Scan for the cell matching the given text and deliver its [X, Y] coordinate at center. 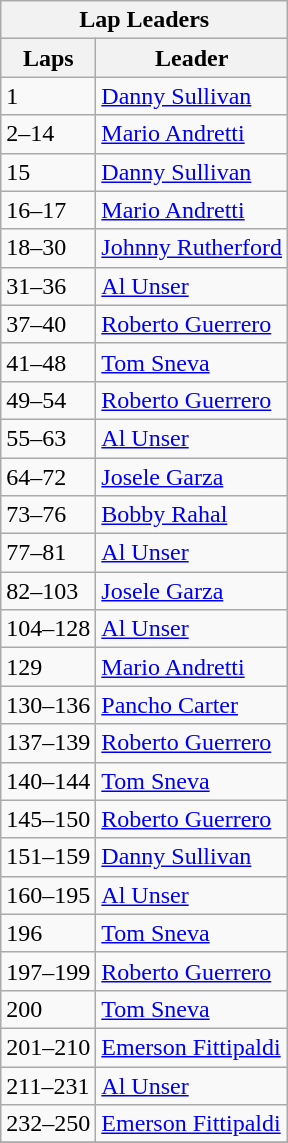
77–81 [48, 553]
130–136 [48, 705]
196 [48, 933]
Bobby Rahal [192, 515]
64–72 [48, 477]
201–210 [48, 1047]
55–63 [48, 438]
2–14 [48, 134]
49–54 [48, 400]
145–150 [48, 819]
Leader [192, 58]
18–30 [48, 248]
Pancho Carter [192, 705]
232–250 [48, 1124]
31–36 [48, 286]
82–103 [48, 591]
140–144 [48, 781]
73–76 [48, 515]
15 [48, 172]
137–139 [48, 743]
Laps [48, 58]
211–231 [48, 1085]
1 [48, 96]
41–48 [48, 362]
151–159 [48, 857]
200 [48, 1009]
37–40 [48, 324]
16–17 [48, 210]
104–128 [48, 629]
129 [48, 667]
Lap Leaders [144, 20]
Johnny Rutherford [192, 248]
197–199 [48, 971]
160–195 [48, 895]
